For the text-containing cell, return its midpoint in (X, Y) coordinate format. 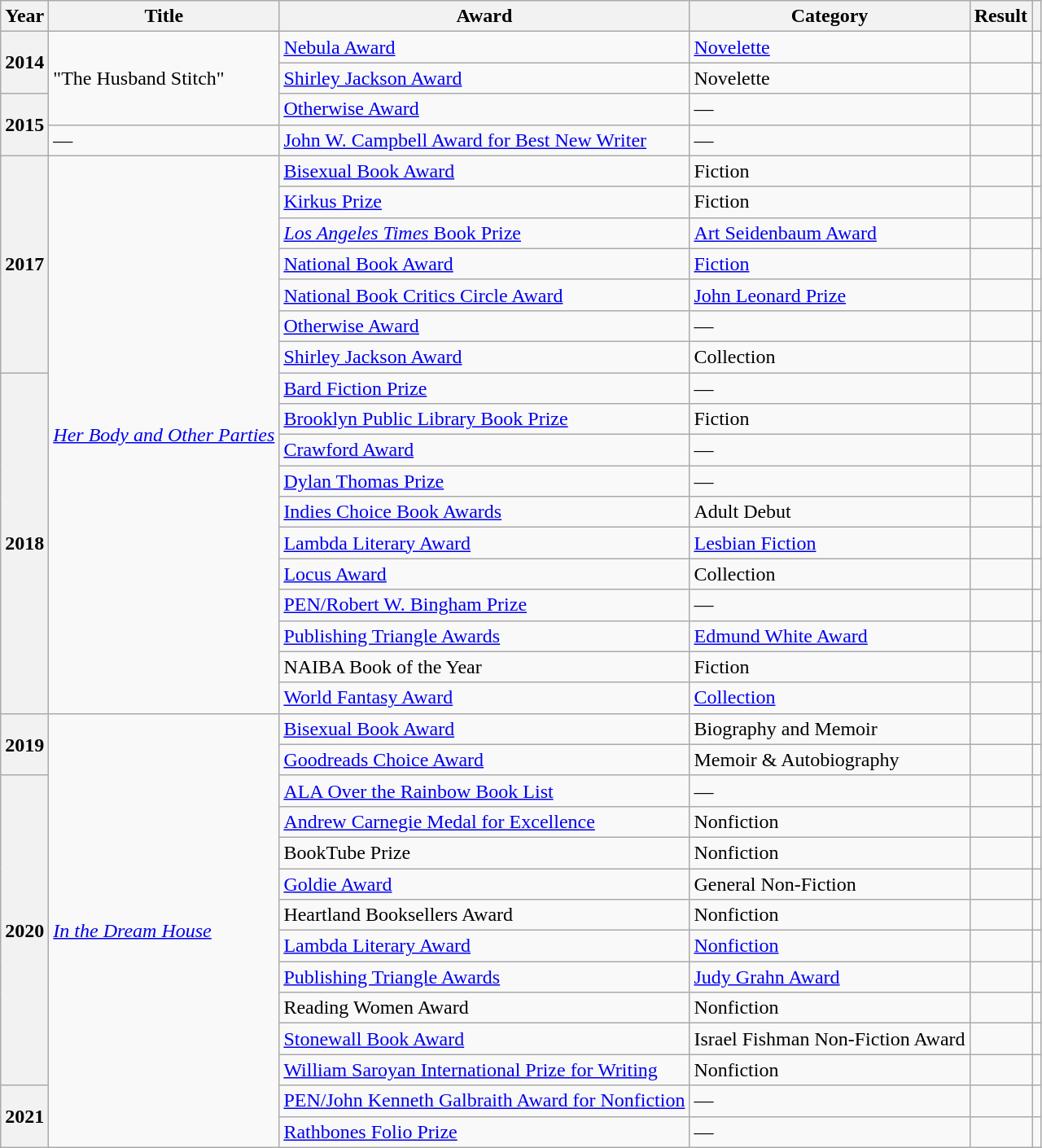
Bard Fiction Prize (484, 388)
Reading Women Award (484, 1008)
John Leonard Prize (830, 295)
2018 (24, 544)
National Book Critics Circle Award (484, 295)
John W. Campbell Award for Best New Writer (484, 140)
PEN/John Kenneth Galbraith Award for Nonfiction (484, 1101)
Her Body and Other Parties (164, 435)
Goldie Award (484, 883)
Judy Grahn Award (830, 977)
NAIBA Book of the Year (484, 667)
Edmund White Award (830, 636)
2015 (24, 125)
"The Husband Stitch" (164, 78)
William Saroyan International Prize for Writing (484, 1070)
Nebula Award (484, 47)
Adult Debut (830, 512)
2019 (24, 744)
Biography and Memoir (830, 729)
PEN/Robert W. Bingham Prize (484, 605)
Brooklyn Public Library Book Prize (484, 419)
Rathbones Folio Prize (484, 1132)
Year (24, 16)
ALA Over the Rainbow Book List (484, 791)
2017 (24, 264)
Heartland Booksellers Award (484, 915)
Los Angeles Times Book Prize (484, 233)
World Fantasy Award (484, 698)
Kirkus Prize (484, 202)
Art Seidenbaum Award (830, 233)
In the Dream House (164, 930)
Category (830, 16)
General Non-Fiction (830, 883)
Award (484, 16)
2020 (24, 930)
Locus Award (484, 574)
Stonewall Book Award (484, 1039)
2014 (24, 63)
2021 (24, 1116)
Dylan Thomas Prize (484, 481)
Goodreads Choice Award (484, 760)
Title (164, 16)
Israel Fishman Non-Fiction Award (830, 1039)
National Book Award (484, 264)
BookTube Prize (484, 852)
Memoir & Autobiography (830, 760)
Indies Choice Book Awards (484, 512)
Andrew Carnegie Medal for Excellence (484, 822)
Crawford Award (484, 450)
Lesbian Fiction (830, 543)
Result (1000, 16)
